Extract the [x, y] coordinate from the center of the cell holding the provided text.  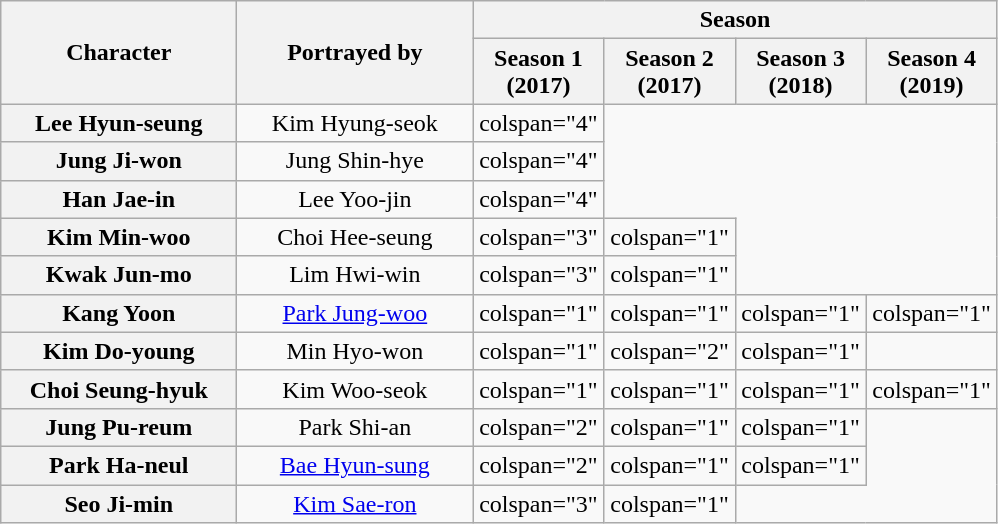
Han Jae-in [119, 199]
Choi Seung-hyuk [119, 389]
Kwak Jun-mo [119, 275]
Kim Min-woo [119, 237]
Jung Pu-reum [119, 427]
Jung Shin-hye [355, 161]
Season 1(2017) [538, 72]
Choi Hee-seung [355, 237]
Season 2(2017) [670, 72]
Lim Hwi-win [355, 275]
Min Hyo-won [355, 351]
Season 3(2018) [800, 72]
Character [119, 52]
Park Jung-woo [355, 313]
Kim Woo-seok [355, 389]
Lee Hyun-seung [119, 123]
Kim Hyung-seok [355, 123]
Season [735, 20]
Kim Sae-ron [355, 503]
Kang Yoon [119, 313]
Seo Ji-min [119, 503]
Park Shi-an [355, 427]
Kim Do-young [119, 351]
Season 4(2019) [932, 72]
Portrayed by [355, 52]
Lee Yoo-jin [355, 199]
Jung Ji-won [119, 161]
Park Ha-neul [119, 465]
Bae Hyun-sung [355, 465]
